Identify which cell holds the provided text, then report its (X, Y) central coordinate. 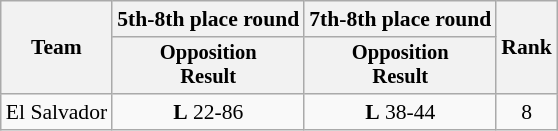
L 38-44 (400, 112)
5th-8th place round (208, 19)
Rank (526, 48)
8 (526, 112)
El Salvador (56, 112)
7th-8th place round (400, 19)
Team (56, 48)
L 22-86 (208, 112)
